Capture the cell that displays the provided text and extract its (x, y) central coordinate. 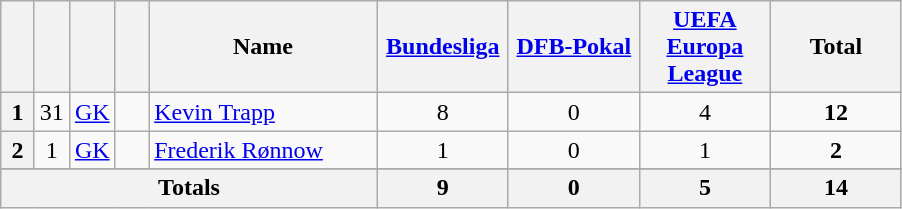
Total (836, 47)
9 (442, 188)
UEFA Europa League (704, 47)
Totals (189, 188)
DFB-Pokal (574, 47)
5 (704, 188)
Kevin Trapp (264, 112)
8 (442, 112)
Bundesliga (442, 47)
12 (836, 112)
Frederik Rønnow (264, 150)
Name (264, 47)
31 (52, 112)
4 (704, 112)
14 (836, 188)
